Return [x, y] of the center of cell containing provided text 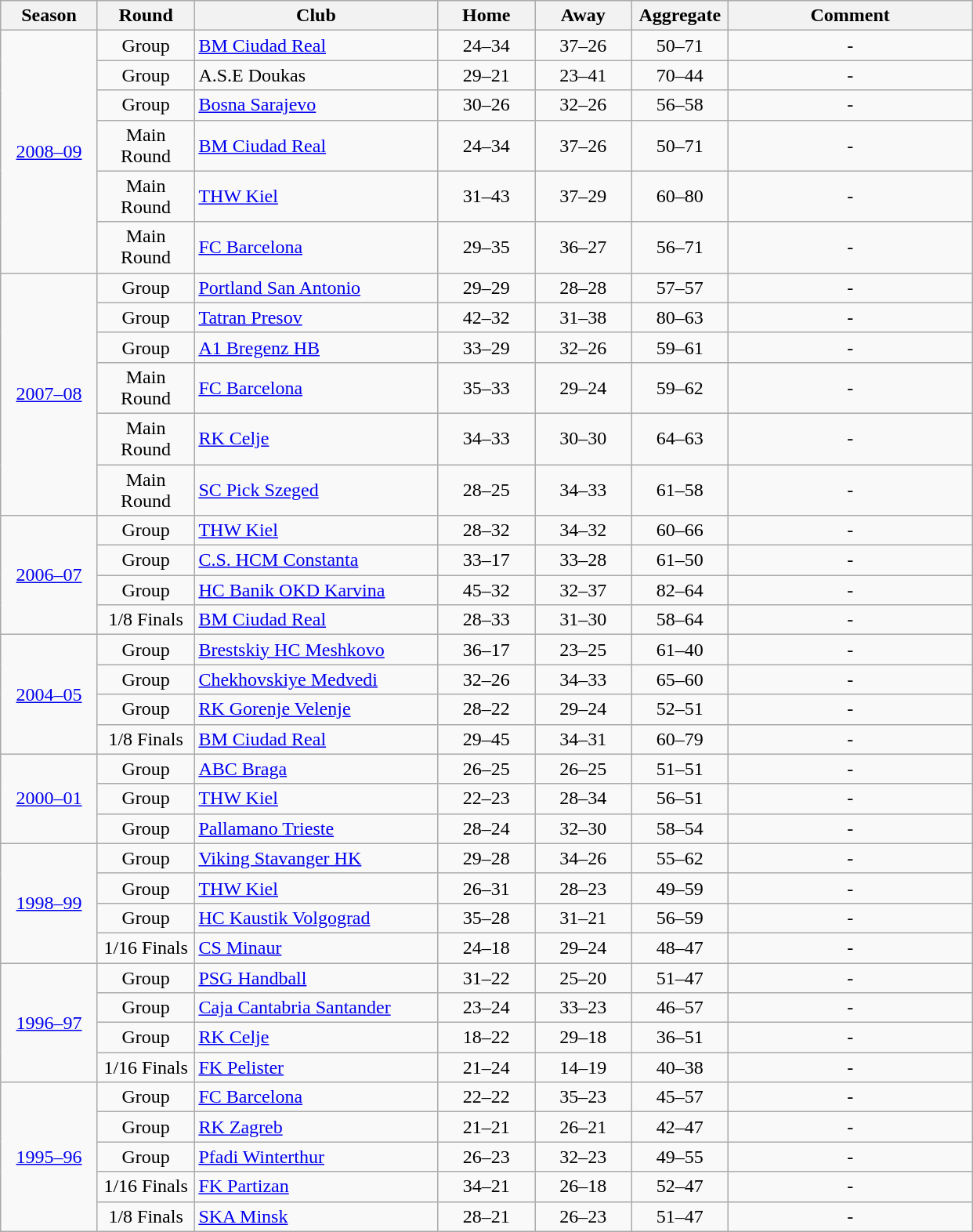
34–31 [583, 739]
FK Pelister [316, 1067]
CS Minaur [316, 948]
58–54 [680, 828]
24–18 [486, 948]
34–21 [486, 1187]
Club [316, 16]
Portland San Antonio [316, 288]
56–59 [680, 918]
28–33 [486, 620]
Bosna Sarajevo [316, 105]
SKA Minsk [316, 1216]
26–21 [583, 1127]
56–51 [680, 799]
36–17 [486, 650]
35–33 [486, 387]
1998–99 [49, 903]
80–63 [680, 317]
Brestskiy HC Meshkovo [316, 650]
49–55 [680, 1157]
HC Kaustik Volgograd [316, 918]
61–40 [680, 650]
34–32 [583, 531]
29–18 [583, 1038]
23–25 [583, 650]
23–41 [583, 75]
49–59 [680, 888]
45–32 [486, 590]
Viking Stavanger HK [316, 858]
31–22 [486, 977]
A1 Bregenz HB [316, 347]
28–25 [486, 489]
33–23 [583, 1008]
Comment [851, 16]
Pallamano Trieste [316, 828]
Pfadi Winterthur [316, 1157]
56–58 [680, 105]
82–64 [680, 590]
Tatran Presov [316, 317]
31–21 [583, 918]
59–62 [680, 387]
48–47 [680, 948]
29–29 [486, 288]
HC Banik OKD Karvina [316, 590]
64–63 [680, 439]
60–80 [680, 196]
C.S. HCM Constanta [316, 560]
28–21 [486, 1216]
Away [583, 16]
36–51 [680, 1038]
65–60 [680, 679]
2008–09 [49, 152]
2000–01 [49, 799]
Aggregate [680, 16]
18–22 [486, 1038]
36–27 [583, 248]
61–50 [680, 560]
60–66 [680, 531]
52–47 [680, 1187]
Caja Cantabria Santander [316, 1008]
29–28 [486, 858]
32–30 [583, 828]
26–18 [583, 1187]
21–21 [486, 1127]
Round [146, 16]
RK Zagreb [316, 1127]
56–71 [680, 248]
1996–97 [49, 1022]
33–17 [486, 560]
28–32 [486, 531]
28–23 [583, 888]
29–21 [486, 75]
FK Partizan [316, 1187]
2007–08 [49, 393]
33–29 [486, 347]
Season [49, 16]
46–57 [680, 1008]
40–38 [680, 1067]
57–57 [680, 288]
SC Pick Szeged [316, 489]
55–62 [680, 858]
PSG Handball [316, 977]
42–47 [680, 1127]
58–64 [680, 620]
RK Gorenje Velenje [316, 709]
2004–05 [49, 694]
22–22 [486, 1097]
34–26 [583, 858]
22–23 [486, 799]
2006–07 [49, 575]
45–57 [680, 1097]
29–45 [486, 739]
28–28 [583, 288]
ABC Braga [316, 769]
42–32 [486, 317]
37–29 [583, 196]
14–19 [583, 1067]
51–51 [680, 769]
31–43 [486, 196]
30–26 [486, 105]
35–23 [583, 1097]
A.S.E Doukas [316, 75]
32–23 [583, 1157]
23–24 [486, 1008]
59–61 [680, 347]
52–51 [680, 709]
Chekhovskiye Medvedi [316, 679]
35–28 [486, 918]
70–44 [680, 75]
30–30 [583, 439]
61–58 [680, 489]
Home [486, 16]
31–30 [583, 620]
33–28 [583, 560]
28–22 [486, 709]
31–38 [583, 317]
28–24 [486, 828]
29–35 [486, 248]
28–34 [583, 799]
32–37 [583, 590]
26–31 [486, 888]
25–20 [583, 977]
1995–96 [49, 1157]
21–24 [486, 1067]
60–79 [680, 739]
